Locate the cell with the specified text and output its [X, Y] center coordinate. 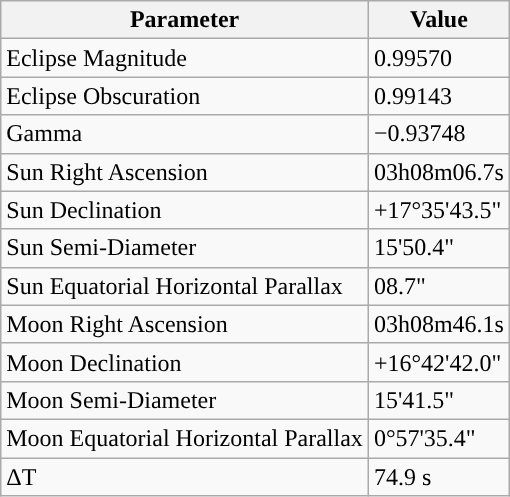
−0.93748 [438, 134]
Sun Semi-Diameter [185, 248]
0.99143 [438, 96]
0°57'35.4" [438, 438]
Sun Declination [185, 210]
Eclipse Magnitude [185, 58]
Eclipse Obscuration [185, 96]
08.7" [438, 286]
15'50.4" [438, 248]
Moon Right Ascension [185, 324]
Sun Equatorial Horizontal Parallax [185, 286]
15'41.5" [438, 400]
Parameter [185, 20]
0.99570 [438, 58]
03h08m46.1s [438, 324]
74.9 s [438, 477]
+16°42'42.0" [438, 362]
03h08m06.7s [438, 172]
Moon Declination [185, 362]
Sun Right Ascension [185, 172]
ΔT [185, 477]
+17°35'43.5" [438, 210]
Gamma [185, 134]
Moon Semi-Diameter [185, 400]
Value [438, 20]
Moon Equatorial Horizontal Parallax [185, 438]
